Scan for the cell matching the given text and deliver its [X, Y] coordinate at center. 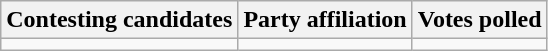
Votes polled [480, 20]
Contesting candidates [120, 20]
Party affiliation [325, 20]
